Determine the [X, Y] coordinate at the center of the cell enclosing the given text.  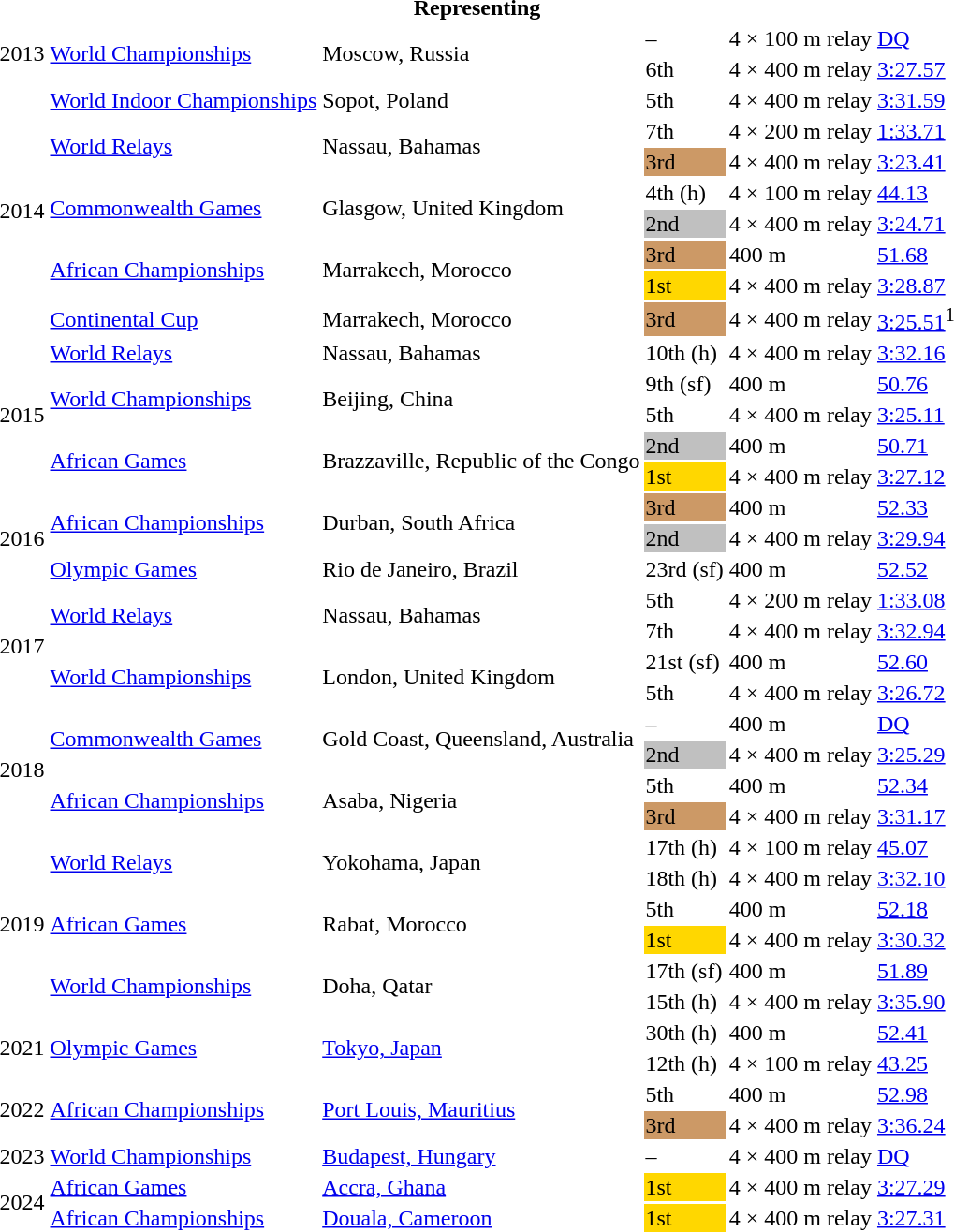
Accra, Ghana [481, 1187]
Rio de Janeiro, Brazil [481, 569]
Durban, South Africa [481, 522]
21st (sf) [684, 662]
Beijing, China [481, 399]
Doha, Qatar [481, 987]
6th [684, 69]
10th (h) [684, 353]
15th (h) [684, 1002]
Sopot, Poland [481, 100]
Yokohama, Japan [481, 863]
17th (h) [684, 847]
30th (h) [684, 1033]
12th (h) [684, 1063]
Port Louis, Mauritius [481, 1110]
Brazzaville, Republic of the Congo [481, 461]
Continental Cup [183, 319]
9th (sf) [684, 384]
Tokyo, Japan [481, 1049]
Rabat, Morocco [481, 925]
18th (h) [684, 878]
4th (h) [684, 193]
Asaba, Nigeria [481, 801]
World Indoor Championships [183, 100]
Glasgow, United Kingdom [481, 208]
17th (sf) [684, 971]
Budapest, Hungary [481, 1156]
Moscow, Russia [481, 54]
Gold Coast, Queensland, Australia [481, 740]
Douala, Cameroon [481, 1218]
London, United Kingdom [481, 678]
23rd (sf) [684, 569]
